Detect which cell encompasses the target text, then output its (X, Y) center coordinate. 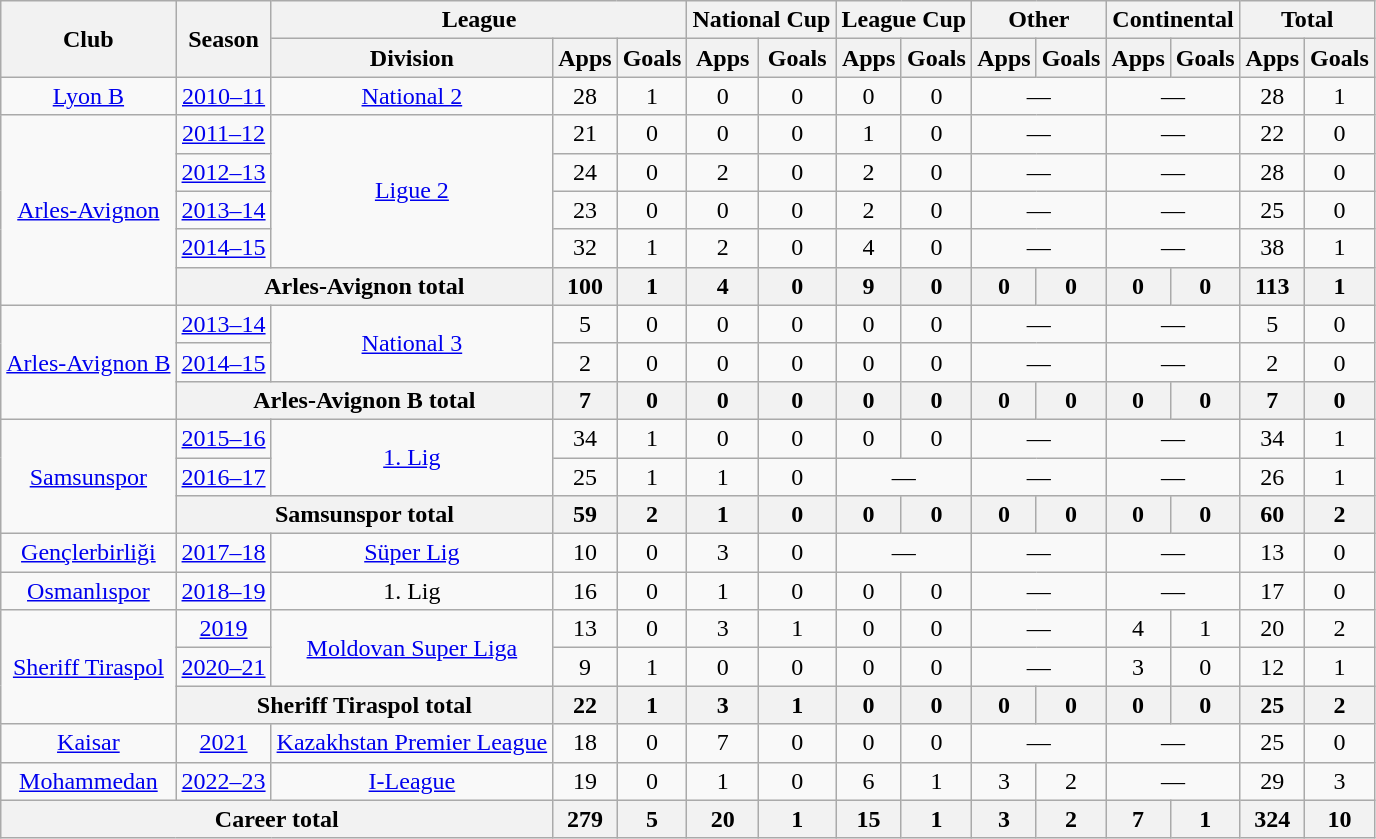
324 (1272, 819)
2010–11 (224, 96)
38 (1272, 248)
24 (585, 172)
Moldovan Super Liga (412, 648)
2017–18 (224, 553)
12 (1272, 667)
League Cup (904, 20)
60 (1272, 515)
I-League (412, 781)
2012–13 (224, 172)
Ligue 2 (412, 191)
26 (1272, 477)
2016–17 (224, 477)
2011–12 (224, 134)
2018–19 (224, 591)
Arles-Avignon B (88, 362)
Kazakhstan Premier League (412, 743)
Arles-Avignon total (364, 286)
National 2 (412, 96)
6 (868, 781)
Gençlerbirliği (88, 553)
Sheriff Tiraspol (88, 667)
Total (1307, 20)
League (479, 20)
Mohammedan (88, 781)
23 (585, 210)
Lyon B (88, 96)
21 (585, 134)
Arles-Avignon (88, 210)
National 3 (412, 343)
32 (585, 248)
19 (585, 781)
Süper Lig (412, 553)
Club (88, 39)
16 (585, 591)
National Cup (762, 20)
2020–21 (224, 667)
2021 (224, 743)
Kaisar (88, 743)
17 (1272, 591)
Sheriff Tiraspol total (364, 705)
Division (412, 58)
Samsunspor total (364, 515)
Arles-Avignon B total (364, 400)
29 (1272, 781)
18 (585, 743)
2022–23 (224, 781)
2015–16 (224, 438)
Osmanlıspor (88, 591)
113 (1272, 286)
Other (1039, 20)
279 (585, 819)
100 (585, 286)
Season (224, 39)
59 (585, 515)
Samsunspor (88, 476)
15 (868, 819)
Career total (277, 819)
2019 (224, 629)
Continental (1173, 20)
